Identify which cell holds the provided text, then report its (x, y) central coordinate. 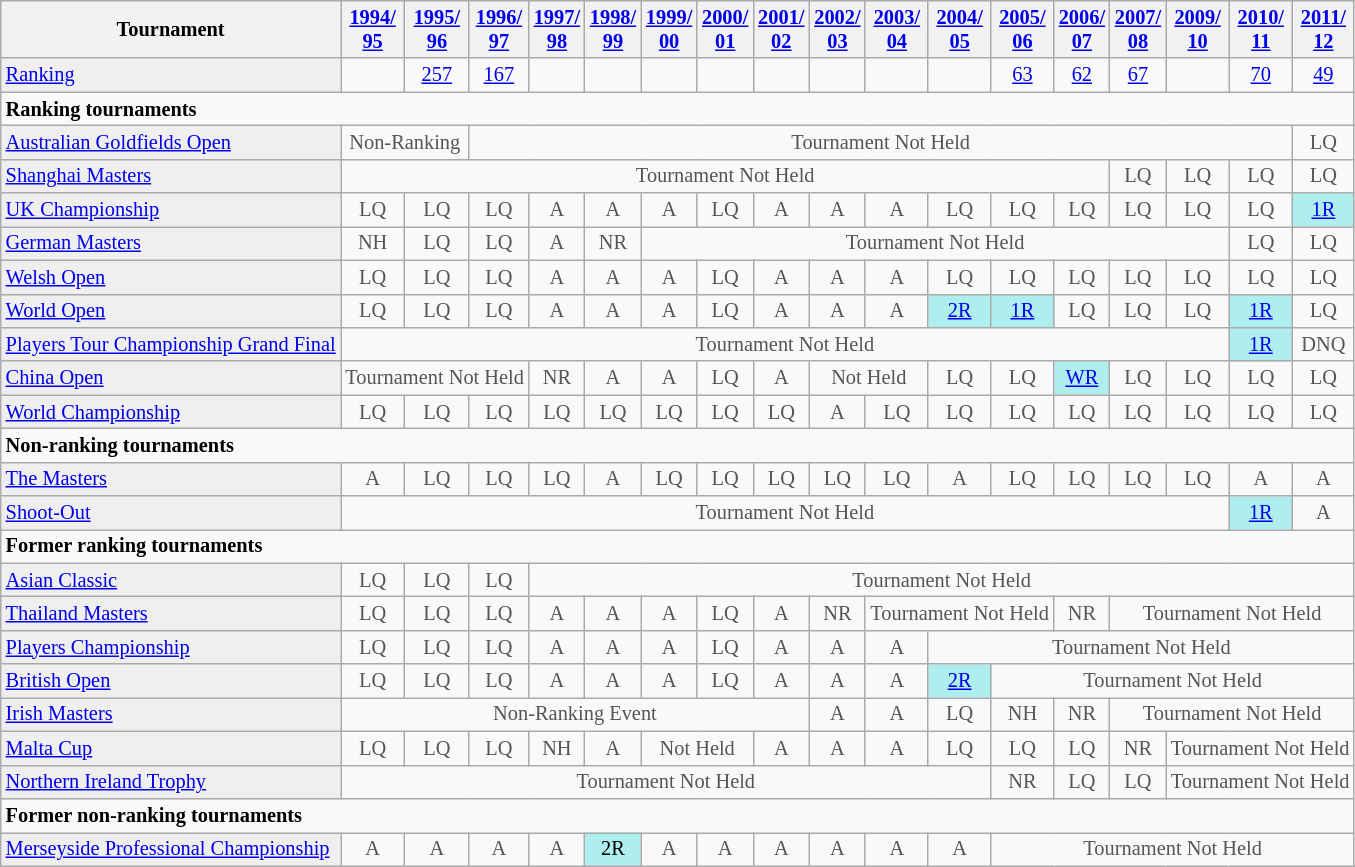
Former non-ranking tournaments (678, 815)
Irish Masters (171, 714)
67 (1138, 75)
German Masters (171, 243)
Thailand Masters (171, 613)
Shoot-Out (171, 513)
Ranking (171, 75)
2002/03 (837, 29)
2009/10 (1198, 29)
257 (437, 75)
Shanghai Masters (171, 176)
Non-Ranking Event (574, 714)
Former ranking tournaments (678, 546)
167 (499, 75)
Northern Ireland Trophy (171, 782)
Non-ranking tournaments (678, 445)
Malta Cup (171, 748)
2007/08 (1138, 29)
World Championship (171, 412)
2001/02 (781, 29)
World Open (171, 311)
Welsh Open (171, 277)
1999/00 (669, 29)
49 (1323, 75)
2006/07 (1082, 29)
2011/12 (1323, 29)
1997/98 (557, 29)
1994/95 (372, 29)
2004/05 (960, 29)
Players Championship (171, 647)
1995/96 (437, 29)
Non-Ranking (404, 142)
Tournament (171, 29)
Ranking tournaments (678, 109)
British Open (171, 681)
63 (1022, 75)
China Open (171, 378)
DNQ (1323, 344)
1998/99 (613, 29)
2003/04 (896, 29)
Merseyside Professional Championship (171, 849)
70 (1260, 75)
2010/11 (1260, 29)
Australian Goldfields Open (171, 142)
WR (1082, 378)
62 (1082, 75)
Players Tour Championship Grand Final (171, 344)
Asian Classic (171, 580)
2000/01 (725, 29)
1996/97 (499, 29)
2005/06 (1022, 29)
The Masters (171, 479)
UK Championship (171, 210)
